Find where the given text appears and provide that cell's center as (x, y) coordinate. 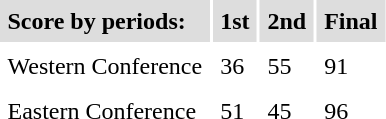
36 (235, 66)
Western Conference (105, 66)
91 (351, 66)
2nd (287, 21)
Final (351, 21)
55 (287, 66)
1st (235, 21)
Score by periods: (105, 21)
